Capture the cell that displays the provided text and extract its (X, Y) central coordinate. 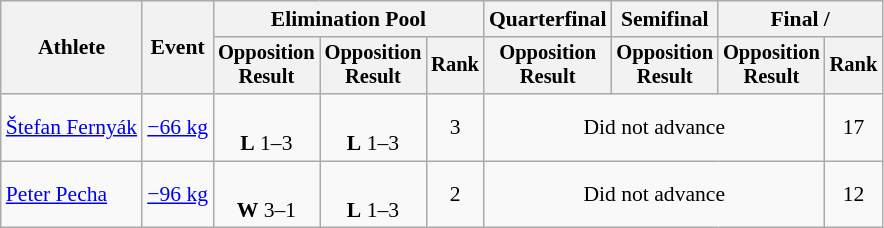
Elimination Pool (348, 19)
Final / (800, 19)
Peter Pecha (72, 194)
3 (455, 128)
−96 kg (178, 194)
Semifinal (664, 19)
17 (854, 128)
Quarterfinal (548, 19)
2 (455, 194)
W 3–1 (266, 194)
−66 kg (178, 128)
Event (178, 48)
Štefan Fernyák (72, 128)
12 (854, 194)
Athlete (72, 48)
